Identify which cell holds the provided text, then report its [X, Y] central coordinate. 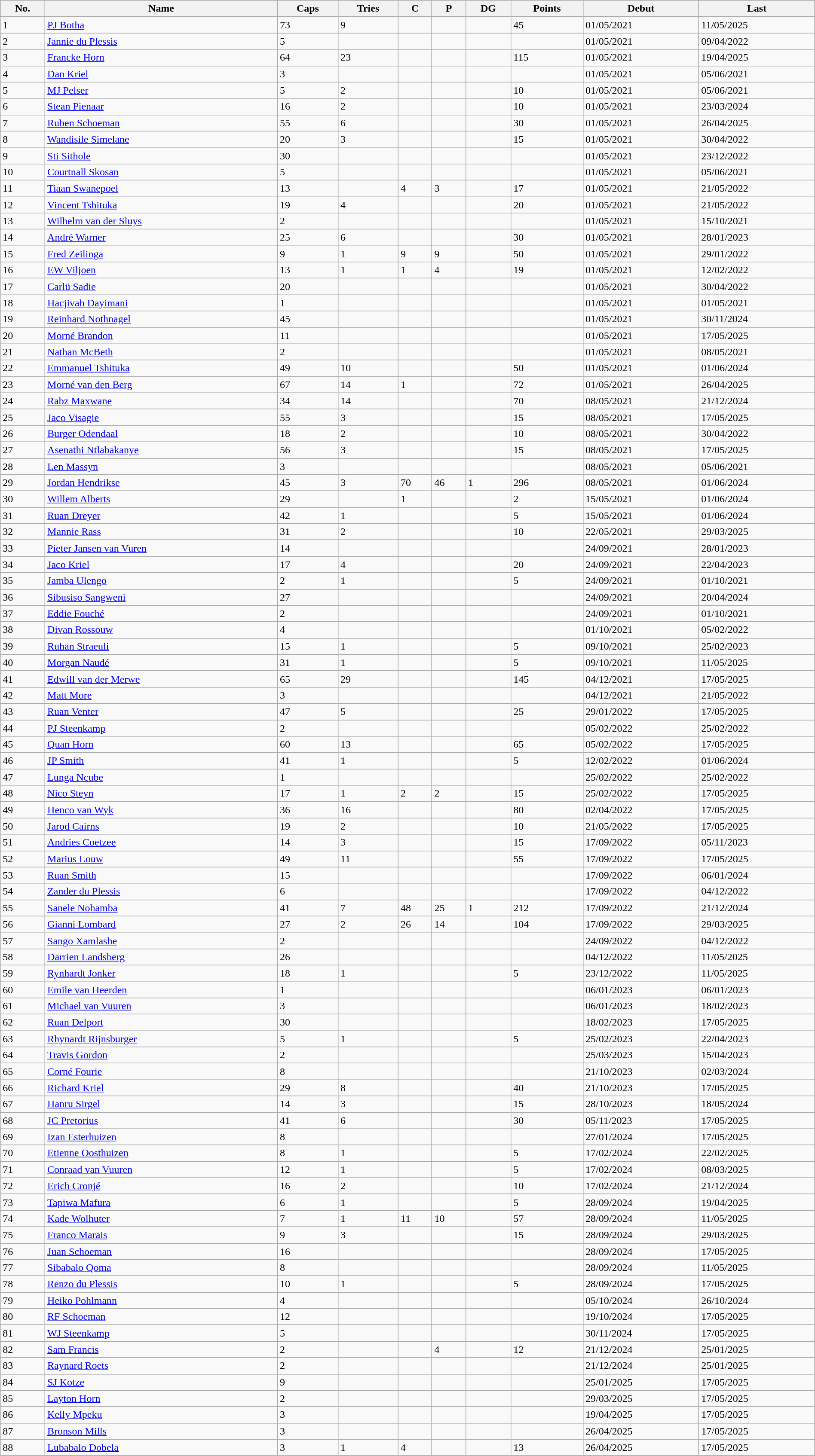
Sibabalo Qoma [162, 1268]
86 [23, 1415]
Name [162, 9]
Travis Gordon [162, 1055]
Tapiwa Mafura [162, 1202]
Sibusiso Sangweni [162, 597]
Kade Wolhuter [162, 1218]
Andries Coetzee [162, 842]
35 [23, 581]
75 [23, 1235]
DG [488, 9]
Burger Odendaal [162, 433]
Courtnall Skosan [162, 172]
Jannie du Plessis [162, 41]
15/10/2021 [757, 221]
05/10/2024 [641, 1300]
No. [23, 9]
82 [23, 1349]
63 [23, 1039]
Ruhan Straeuli [162, 646]
Lubabalo Dobela [162, 1447]
22/02/2025 [757, 1153]
08/03/2025 [757, 1169]
85 [23, 1398]
71 [23, 1169]
Emile van Heerden [162, 989]
Carlü Sadie [162, 287]
Ruan Dreyer [162, 516]
Stean Pienaar [162, 107]
Emmanuel Tshituka [162, 368]
24/09/2022 [641, 940]
53 [23, 875]
21 [23, 352]
296 [547, 483]
24 [23, 401]
Ruben Schoeman [162, 123]
Raynard Roets [162, 1366]
104 [547, 924]
25/03/2023 [641, 1055]
JP Smith [162, 761]
Michael van Vuuren [162, 1006]
Jamba Ulengo [162, 581]
Pieter Jansen van Vuren [162, 548]
Morgan Naudé [162, 662]
Izan Esterhuizen [162, 1137]
83 [23, 1366]
26/10/2024 [757, 1300]
74 [23, 1218]
Jaco Visagie [162, 417]
19/10/2024 [641, 1317]
Vincent Tshituka [162, 205]
Edwill van der Merwe [162, 679]
Jaco Kriel [162, 565]
Zander du Plessis [162, 891]
Bronson Mills [162, 1431]
Jordan Hendrikse [162, 483]
PJ Botha [162, 25]
61 [23, 1006]
22/05/2021 [641, 532]
Eddie Fouché [162, 614]
PJ Steenkamp [162, 728]
Points [547, 9]
C [415, 9]
Kelly Mpeku [162, 1415]
Marius Louw [162, 859]
87 [23, 1431]
37 [23, 614]
Rynhardt Jonker [162, 973]
MJ Pelser [162, 90]
Morné Brandon [162, 336]
Tries [368, 9]
Francke Horn [162, 58]
Nico Steyn [162, 794]
Nathan McBeth [162, 352]
Sti Sithole [162, 156]
Jarod Cairns [162, 826]
43 [23, 711]
Ruan Venter [162, 711]
Tiaan Swanepoel [162, 188]
38 [23, 630]
54 [23, 891]
09/04/2022 [757, 41]
Matt More [162, 695]
Corné Fourie [162, 1071]
Gianni Lombard [162, 924]
Last [757, 9]
59 [23, 973]
Juan Schoeman [162, 1251]
Sanele Nohamba [162, 908]
Lunga Ncube [162, 777]
Mannie Rass [162, 532]
58 [23, 957]
Rabz Maxwane [162, 401]
Dan Kriel [162, 74]
27/01/2024 [641, 1137]
06/01/2024 [757, 875]
Conraad van Vuuren [162, 1169]
69 [23, 1137]
22 [23, 368]
Hanru Sirgel [162, 1104]
P [449, 9]
84 [23, 1382]
Layton Horn [162, 1398]
212 [547, 908]
Ruan Delport [162, 1023]
18/05/2024 [757, 1104]
Etienne Oosthuizen [162, 1153]
Wilhelm van der Sluys [162, 221]
39 [23, 646]
Sango Xamlashe [162, 940]
Sam Francis [162, 1349]
Ruan Smith [162, 875]
68 [23, 1120]
Morné van den Berg [162, 385]
145 [547, 679]
79 [23, 1300]
32 [23, 532]
Len Massyn [162, 466]
78 [23, 1284]
52 [23, 859]
Wandisile Simelane [162, 139]
Debut [641, 9]
Rhynardt Rijnsburger [162, 1039]
76 [23, 1251]
Hacjivah Dayimani [162, 303]
Henco van Wyk [162, 810]
Asenathi Ntlabakanye [162, 450]
28/10/2023 [641, 1104]
81 [23, 1333]
115 [547, 58]
20/04/2024 [757, 597]
Reinhard Nothnagel [162, 319]
Caps [308, 9]
33 [23, 548]
66 [23, 1088]
28 [23, 466]
Erich Cronjé [162, 1186]
Darrien Landsberg [162, 957]
Divan Rossouw [162, 630]
02/04/2022 [641, 810]
Franco Marais [162, 1235]
Fred Zeilinga [162, 254]
Heiko Pohlmann [162, 1300]
Renzo du Plessis [162, 1284]
88 [23, 1447]
EW Viljoen [162, 270]
23/03/2024 [757, 107]
Quan Horn [162, 745]
15/04/2023 [757, 1055]
44 [23, 728]
André Warner [162, 238]
77 [23, 1268]
SJ Kotze [162, 1382]
RF Schoeman [162, 1317]
Willem Alberts [162, 499]
WJ Steenkamp [162, 1333]
Richard Kriel [162, 1088]
51 [23, 842]
JC Pretorius [162, 1120]
62 [23, 1023]
02/03/2024 [757, 1071]
